From the cell containing the given text, extract its center point as (X, Y) coordinate. 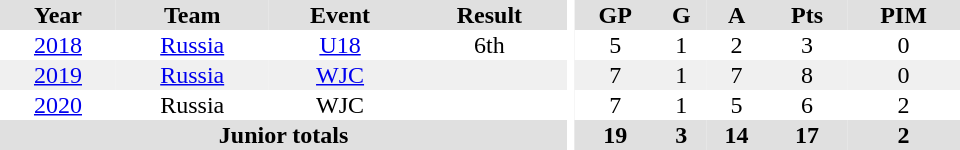
6 (807, 105)
G (682, 15)
Result (490, 15)
17 (807, 135)
19 (616, 135)
2020 (58, 105)
2018 (58, 45)
14 (736, 135)
Team (192, 15)
U18 (340, 45)
Pts (807, 15)
6th (490, 45)
Junior totals (284, 135)
Event (340, 15)
8 (807, 75)
A (736, 15)
Year (58, 15)
2019 (58, 75)
GP (616, 15)
PIM (904, 15)
